Search for the cell housing the specified text and yield its (x, y) center coordinate. 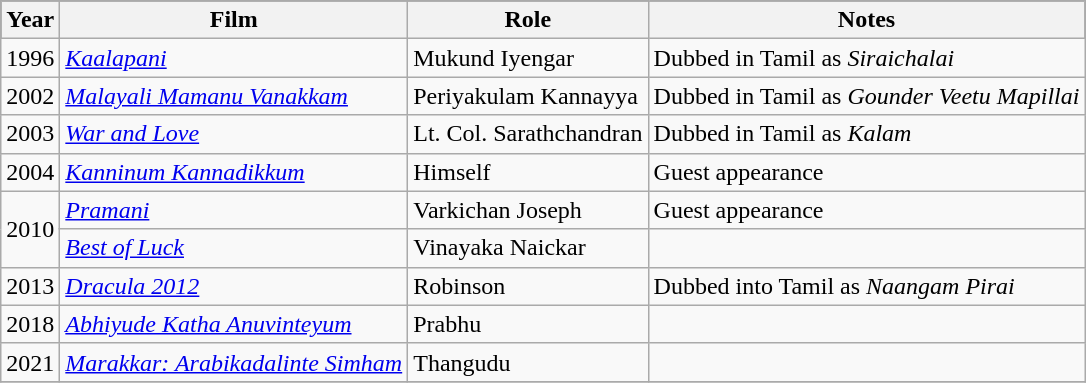
Marakkar: Arabikadalinte Simham (234, 362)
Vinayaka Naickar (528, 248)
Mukund Iyengar (528, 58)
Kanninum Kannadikkum (234, 172)
Lt. Col. Sarathchandran (528, 134)
2021 (30, 362)
1996 (30, 58)
Dubbed in Tamil as Kalam (866, 134)
Abhiyude Katha Anuvinteyum (234, 324)
Periyakulam Kannayya (528, 96)
Kaalapani (234, 58)
Dracula 2012 (234, 286)
Dubbed in Tamil as Gounder Veetu Mapillai (866, 96)
Dubbed in Tamil as Siraichalai (866, 58)
Dubbed into Tamil as Naangam Pirai (866, 286)
War and Love (234, 134)
Best of Luck (234, 248)
Robinson (528, 286)
2004 (30, 172)
Varkichan Joseph (528, 210)
Role (528, 20)
Himself (528, 172)
2018 (30, 324)
Thangudu (528, 362)
Year (30, 20)
2003 (30, 134)
2010 (30, 229)
Pramani (234, 210)
Film (234, 20)
Malayali Mamanu Vanakkam (234, 96)
Notes (866, 20)
Prabhu (528, 324)
2002 (30, 96)
2013 (30, 286)
